Provide the (X, Y) coordinate of the cell's center where the given text is located.  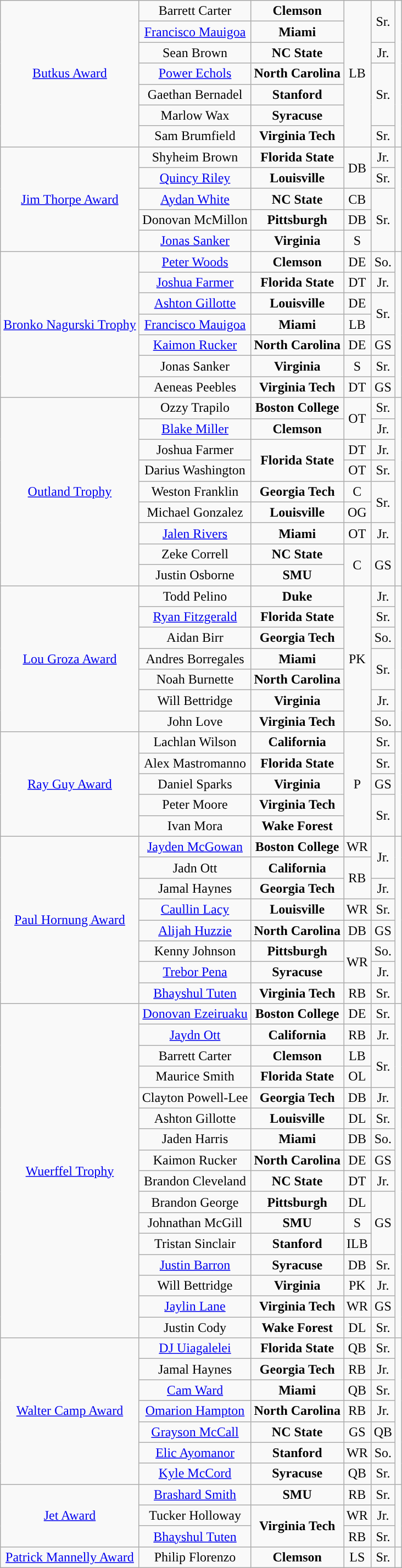
Justin Barron (195, 1264)
Jaydn Ott (195, 1035)
Paul Hornung Award (70, 920)
Wuerffel Trophy (70, 1171)
Alex Mastromanno (195, 763)
Brandon George (195, 1202)
Todd Pelino (195, 596)
Power Echols (195, 74)
OG (358, 512)
Zeke Correll (195, 554)
Aydan White (195, 199)
Jalen Rivers (195, 533)
John Love (195, 721)
CB (358, 199)
Noah Burnette (195, 680)
Grayson McCall (195, 1432)
Ryan Fitzgerald (195, 617)
Omarion Hampton (195, 1411)
DJ Uiagalelei (195, 1348)
Aidan Birr (195, 638)
Quincy Riley (195, 178)
Patrick Mannelly Award (70, 1557)
Lou Groza Award (70, 658)
Walter Camp Award (70, 1411)
Johnathan McGill (195, 1223)
ILB (358, 1244)
Shyheim Brown (195, 157)
Tucker Holloway (195, 1515)
Jet Award (70, 1515)
Daniel Sparks (195, 784)
Donovan Ezeiruaku (195, 1014)
Philip Florenzo (195, 1557)
OL (358, 1077)
Gaethan Bernadel (195, 94)
Ozzy Trapilo (195, 408)
Aeneas Peebles (195, 387)
Tristan Sinclair (195, 1244)
Sam Brumfield (195, 136)
Jaylin Lane (195, 1307)
Jaden Harris (195, 1139)
Brandon Cleveland (195, 1181)
Butkus Award (70, 74)
Duke (298, 596)
Caullin Lacy (195, 909)
Peter Woods (195, 262)
Ray Guy Award (70, 784)
P (358, 784)
Bronko Nagurski Trophy (70, 324)
Peter Moore (195, 805)
Sean Brown (195, 53)
Jadn Ott (195, 867)
Weston Franklin (195, 491)
Ivan Mora (195, 826)
Trebor Pena (195, 972)
Michael Gonzalez (195, 512)
Cam Ward (195, 1390)
Blake Miller (195, 429)
Kenny Johnson (195, 951)
Outland Trophy (70, 492)
Justin Cody (195, 1328)
Lachlan Wilson (195, 742)
Maurice Smith (195, 1077)
Marlow Wax (195, 115)
Darius Washington (195, 471)
Jayden McGowan (195, 847)
Andres Borregales (195, 659)
Justin Osborne (195, 575)
Elic Ayomanor (195, 1453)
Clayton Powell-Lee (195, 1097)
Kyle McCord (195, 1474)
Donovan McMillon (195, 220)
LS (358, 1557)
Brashard Smith (195, 1494)
Jim Thorpe Award (70, 199)
Alijah Huzzie (195, 931)
